For the text-containing cell, return its midpoint in (X, Y) coordinate format. 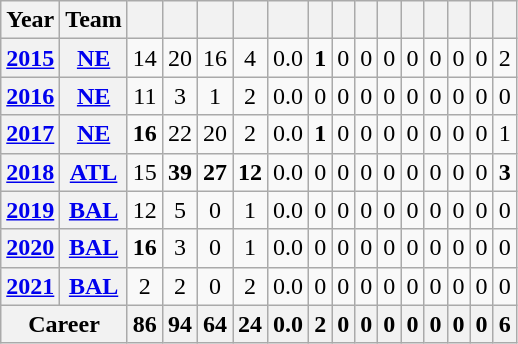
4 (250, 58)
14 (144, 58)
2018 (30, 172)
6 (504, 324)
2020 (30, 248)
5 (180, 210)
Career (64, 324)
2021 (30, 286)
22 (180, 134)
2016 (30, 96)
2019 (30, 210)
64 (214, 324)
Team (94, 20)
Year (30, 20)
94 (180, 324)
86 (144, 324)
11 (144, 96)
39 (180, 172)
2015 (30, 58)
15 (144, 172)
2017 (30, 134)
27 (214, 172)
24 (250, 324)
ATL (94, 172)
